Return (x, y) of the center of cell containing provided text 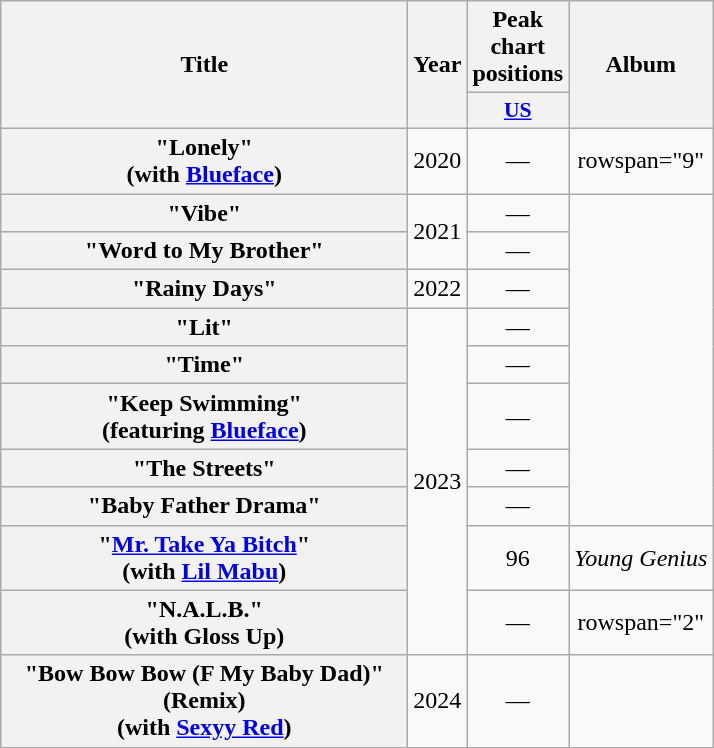
2023 (438, 482)
"Mr. Take Ya Bitch"(with Lil Mabu) (204, 558)
"Time" (204, 365)
"The Streets" (204, 468)
"Keep Swimming"(featuring Blueface) (204, 416)
"Lonely"(with Blueface) (204, 160)
Year (438, 65)
"Rainy Days" (204, 289)
"Vibe" (204, 213)
Title (204, 65)
rowspan="9" (641, 160)
"Baby Father Drama" (204, 506)
96 (518, 558)
2024 (438, 701)
2021 (438, 232)
rowspan="2" (641, 622)
"Bow Bow Bow (F My Baby Dad)" (Remix)(with Sexyy Red) (204, 701)
Album (641, 65)
"Word to My Brother" (204, 251)
2020 (438, 160)
2022 (438, 289)
Peak chart positions (518, 47)
Young Genius (641, 558)
"N.A.L.B."(with Gloss Up) (204, 622)
"Lit" (204, 327)
US (518, 111)
